Capture the cell that displays the provided text and extract its [X, Y] central coordinate. 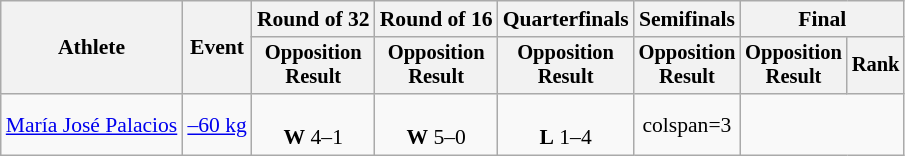
Rank [876, 66]
Final [822, 19]
L 1–4 [566, 124]
W 4–1 [314, 124]
Round of 16 [436, 19]
María José Palacios [92, 124]
Event [216, 48]
Quarterfinals [566, 19]
Round of 32 [314, 19]
W 5–0 [436, 124]
–60 kg [216, 124]
Semifinals [688, 19]
Athlete [92, 48]
colspan=3 [688, 124]
